Search for the cell housing the specified text and yield its (X, Y) center coordinate. 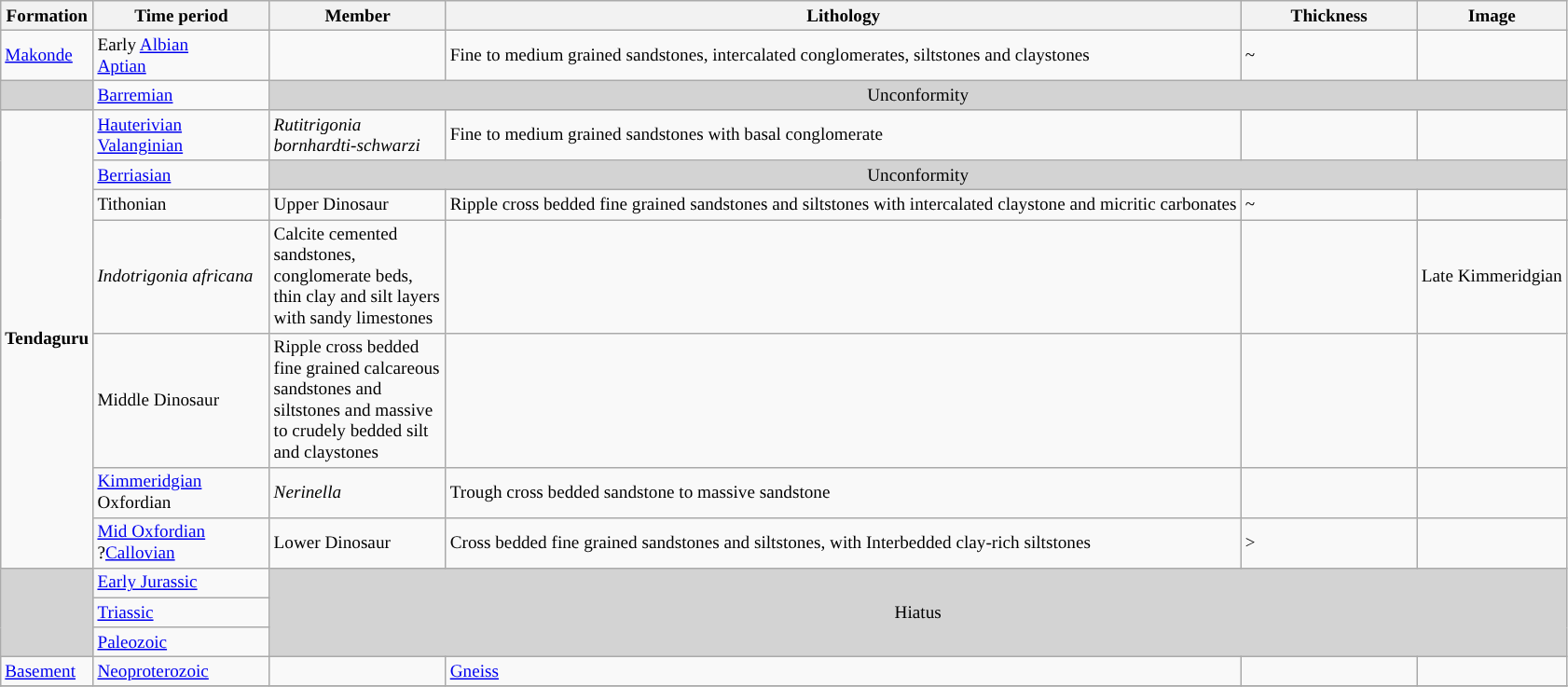
Lithology (843, 16)
Neoproterozoic (181, 671)
Mid Oxfordian?Callovian (181, 543)
Early Jurassic (181, 583)
Ripple cross bedded fine grained calcareous sandstones and siltstones and massive to crudely bedded silt and claystones (358, 400)
Trough cross bedded sandstone to massive sandstone (843, 492)
Calcite cemented sandstones, conglomerate beds, thin clay and silt layers with sandy limestones (358, 276)
Lower Dinosaur (358, 543)
Triassic (181, 612)
Formation (47, 16)
Thickness (1329, 16)
Fine to medium grained sandstones, intercalated conglomerates, siltstones and claystones (843, 55)
Image (1492, 16)
Gneiss (843, 671)
> (1329, 543)
Tithonian (181, 205)
Late Kimmeridgian (1492, 276)
Hiatus (917, 611)
Upper Dinosaur (358, 205)
Nerinella (358, 492)
Early AlbianAptian (181, 55)
Makonde (47, 55)
Member (358, 16)
Indotrigonia africana (181, 276)
Basement (47, 671)
Rutitrigonia bornhardti-schwarzi (358, 135)
Paleozoic (181, 642)
Time period (181, 16)
Tendaguru (47, 339)
Ripple cross bedded fine grained sandstones and siltstones with intercalated claystone and micritic carbonates (843, 205)
Berriasian (181, 175)
Cross bedded fine grained sandstones and siltstones, with Interbedded clay-rich siltstones (843, 543)
HauterivianValanginian (181, 135)
Fine to medium grained sandstones with basal conglomerate (843, 135)
KimmeridgianOxfordian (181, 492)
Barremian (181, 95)
Middle Dinosaur (181, 400)
